Return the [x, y] coordinate for the center point of the cell that contains the specified text.  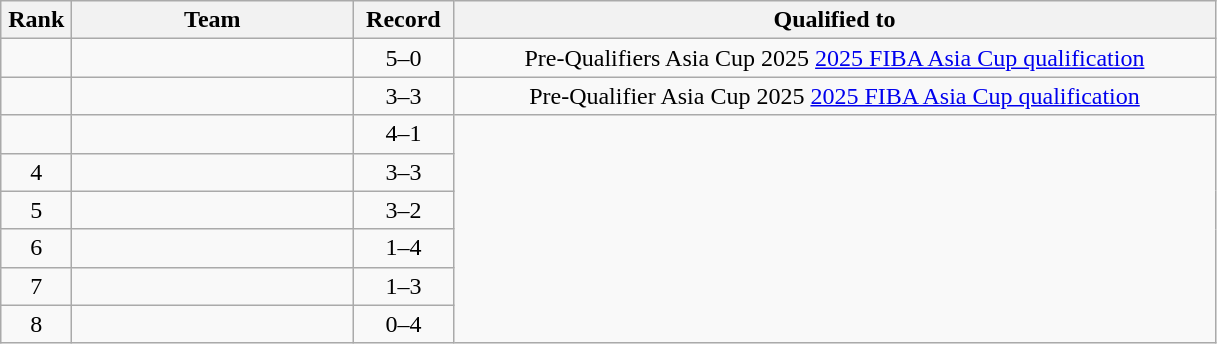
7 [36, 286]
1–3 [404, 286]
Qualified to [834, 20]
Record [404, 20]
5–0 [404, 58]
4–1 [404, 134]
6 [36, 248]
1–4 [404, 248]
0–4 [404, 324]
4 [36, 172]
8 [36, 324]
Team [212, 20]
3–2 [404, 210]
Pre-Qualifiers Asia Cup 2025 2025 FIBA Asia Cup qualification [834, 58]
Pre-Qualifier Asia Cup 2025 2025 FIBA Asia Cup qualification [834, 96]
5 [36, 210]
Rank [36, 20]
